For the text-containing cell, return its midpoint in [X, Y] coordinate format. 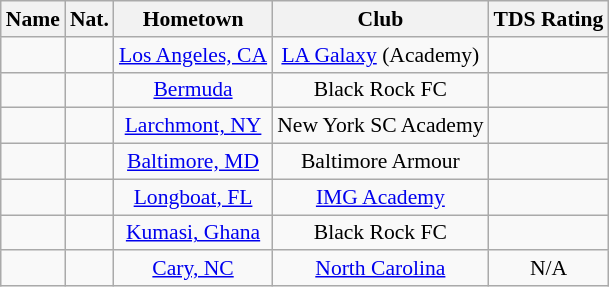
Bermuda [193, 90]
Baltimore Armour [380, 162]
North Carolina [380, 269]
Club [380, 19]
N/A [549, 269]
Hometown [193, 19]
Larchmont, NY [193, 126]
Kumasi, Ghana [193, 233]
LA Galaxy (Academy) [380, 55]
Nat. [90, 19]
Cary, NC [193, 269]
Los Angeles, CA [193, 55]
Longboat, FL [193, 197]
Name [33, 19]
TDS Rating [549, 19]
New York SC Academy [380, 126]
Baltimore, MD [193, 162]
IMG Academy [380, 197]
